Capture the cell that displays the provided text and extract its (x, y) central coordinate. 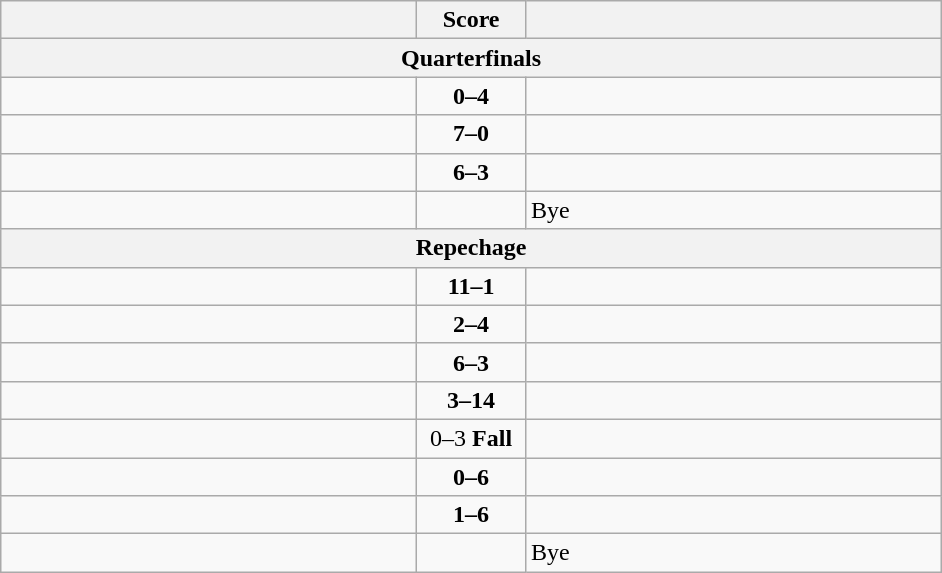
Repechage (472, 248)
2–4 (472, 324)
0–4 (472, 96)
11–1 (472, 286)
0–6 (472, 477)
Quarterfinals (472, 58)
Score (472, 20)
0–3 Fall (472, 438)
3–14 (472, 400)
7–0 (472, 134)
1–6 (472, 515)
